Find where the given text appears and provide that cell's center as (X, Y) coordinate. 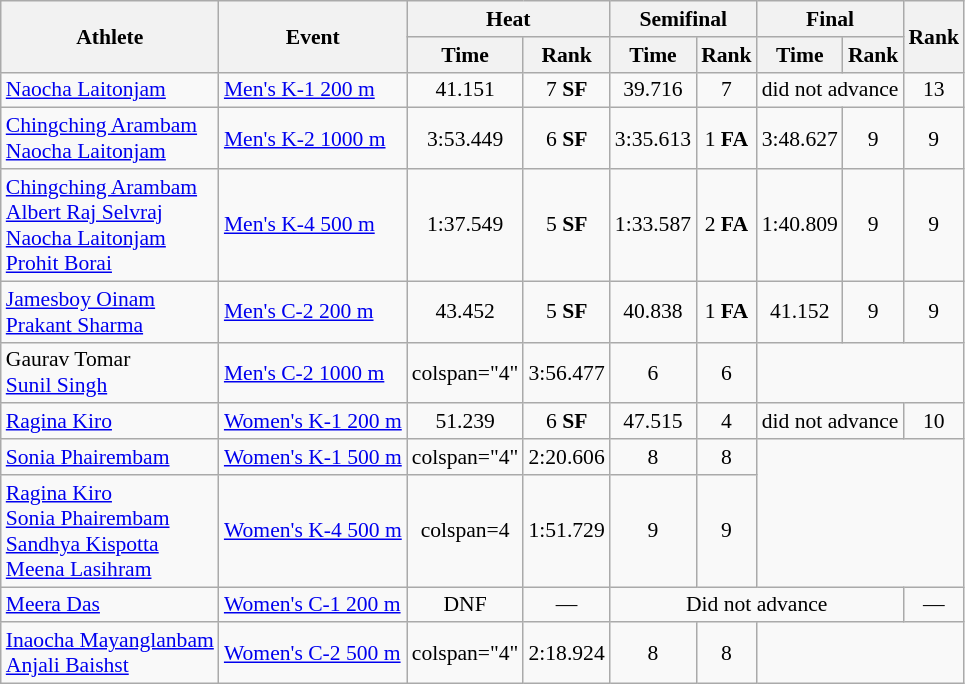
3:48.627 (800, 138)
Men's K-4 500 m (313, 225)
1:40.809 (800, 225)
2:20.606 (566, 457)
41.152 (800, 312)
Men's K-1 200 m (313, 90)
Final (830, 19)
13 (934, 90)
Sonia Phairembam (110, 457)
40.838 (653, 312)
Women's K-1 200 m (313, 422)
1:51.729 (566, 531)
7 SF (566, 90)
3:53.449 (466, 138)
47.515 (653, 422)
2:18.924 (566, 654)
3:56.477 (566, 372)
Men's C-2 200 m (313, 312)
Naocha Laitonjam (110, 90)
Athlete (110, 36)
3:35.613 (653, 138)
Did not advance (757, 605)
41.151 (466, 90)
Ragina Kiro (110, 422)
Women's K-4 500 m (313, 531)
51.239 (466, 422)
43.452 (466, 312)
Jamesboy OinamPrakant Sharma (110, 312)
Gaurav TomarSunil Singh (110, 372)
Event (313, 36)
Women's K-1 500 m (313, 457)
Men's K-2 1000 m (313, 138)
7 (726, 90)
Chingching ArambamAlbert Raj SelvrajNaocha LaitonjamProhit Borai (110, 225)
1:37.549 (466, 225)
1:33.587 (653, 225)
Chingching ArambamNaocha Laitonjam (110, 138)
Inaocha MayanglanbamAnjali Baishst (110, 654)
39.716 (653, 90)
colspan=4 (466, 531)
Heat (508, 19)
Women's C-2 500 m (313, 654)
Semifinal (684, 19)
10 (934, 422)
4 (726, 422)
Women's C-1 200 m (313, 605)
Men's C-2 1000 m (313, 372)
Ragina KiroSonia PhairembamSandhya KispottaMeena Lasihram (110, 531)
2 FA (726, 225)
Meera Das (110, 605)
DNF (466, 605)
